Pinpoint the cell where the given text exists, returning its (x, y) midpoint coordinate. 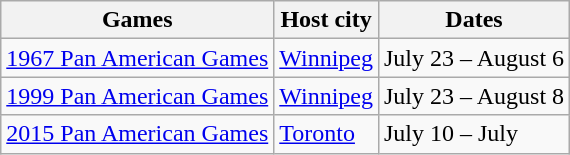
July 23 – August 8 (474, 96)
July 23 – August 6 (474, 58)
Games (138, 20)
Dates (474, 20)
1967 Pan American Games (138, 58)
July 10 – July (474, 134)
Host city (326, 20)
1999 Pan American Games (138, 96)
2015 Pan American Games (138, 134)
Toronto (326, 134)
